Detect which cell encompasses the target text, then output its [x, y] center coordinate. 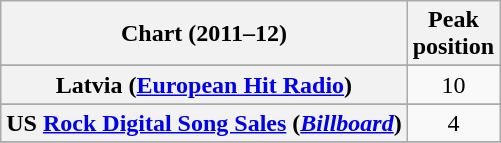
4 [453, 123]
US Rock Digital Song Sales (Billboard) [204, 123]
Chart (2011–12) [204, 34]
Latvia (European Hit Radio) [204, 85]
Peak position [453, 34]
10 [453, 85]
